Return [X, Y] of the center of cell containing provided text 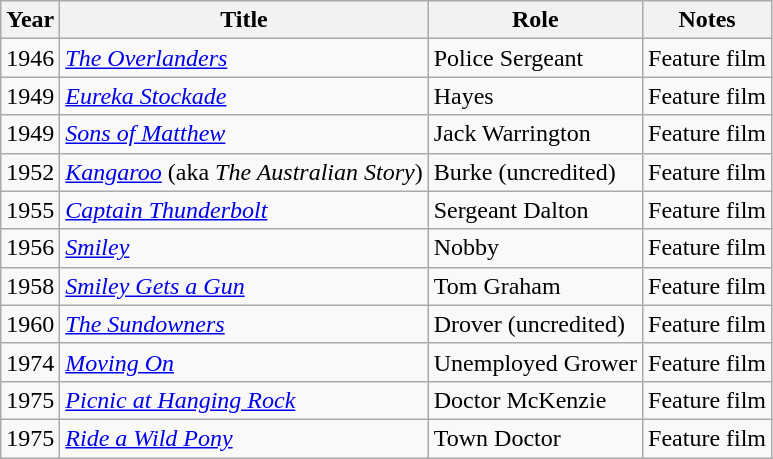
Notes [708, 20]
Unemployed Grower [535, 362]
Moving On [244, 362]
Hayes [535, 96]
1974 [30, 362]
1946 [30, 58]
Burke (uncredited) [535, 172]
Nobby [535, 248]
Captain Thunderbolt [244, 210]
The Sundowners [244, 324]
Smiley Gets a Gun [244, 286]
Smiley [244, 248]
1960 [30, 324]
1958 [30, 286]
1955 [30, 210]
Jack Warrington [535, 134]
Sergeant Dalton [535, 210]
Kangaroo (aka The Australian Story) [244, 172]
Town Doctor [535, 438]
Police Sergeant [535, 58]
Eureka Stockade [244, 96]
Ride a Wild Pony [244, 438]
Doctor McKenzie [535, 400]
Year [30, 20]
1952 [30, 172]
The Overlanders [244, 58]
Picnic at Hanging Rock [244, 400]
Drover (uncredited) [535, 324]
Tom Graham [535, 286]
Role [535, 20]
1956 [30, 248]
Title [244, 20]
Sons of Matthew [244, 134]
